Provide the [X, Y] coordinate of the cell's center where the given text is located.  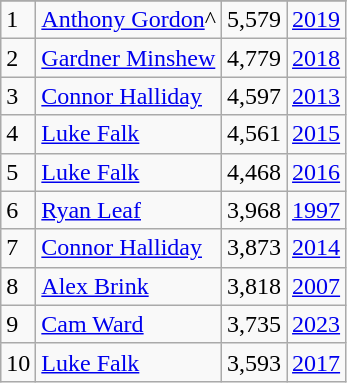
Gardner Minshew [129, 58]
2013 [316, 96]
4,561 [254, 134]
1997 [316, 210]
8 [18, 286]
2014 [316, 248]
6 [18, 210]
10 [18, 362]
2017 [316, 362]
3 [18, 96]
4,779 [254, 58]
5,579 [254, 20]
3,593 [254, 362]
3,968 [254, 210]
2007 [316, 286]
4,468 [254, 172]
2023 [316, 324]
4,597 [254, 96]
3,873 [254, 248]
1 [18, 20]
2016 [316, 172]
Alex Brink [129, 286]
3,735 [254, 324]
2015 [316, 134]
2018 [316, 58]
Anthony Gordon^ [129, 20]
4 [18, 134]
3,818 [254, 286]
7 [18, 248]
9 [18, 324]
5 [18, 172]
2019 [316, 20]
2 [18, 58]
Ryan Leaf [129, 210]
Cam Ward [129, 324]
